Capture the cell that displays the provided text and extract its [X, Y] central coordinate. 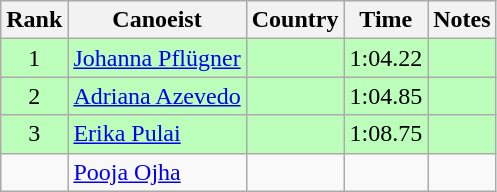
Johanna Pflügner [157, 58]
2 [34, 96]
1:04.22 [386, 58]
1:08.75 [386, 134]
Adriana Azevedo [157, 96]
Rank [34, 20]
1:04.85 [386, 96]
Pooja Ojha [157, 172]
Canoeist [157, 20]
3 [34, 134]
Country [295, 20]
Time [386, 20]
Notes [462, 20]
Erika Pulai [157, 134]
1 [34, 58]
